Determine the [X, Y] coordinate at the center of the cell enclosing the given text.  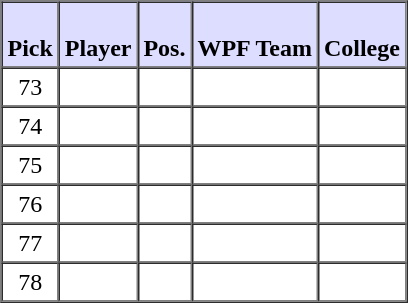
Player [98, 35]
WPF Team [254, 35]
College [362, 35]
73 [30, 88]
76 [30, 204]
77 [30, 244]
78 [30, 282]
Pos. [164, 35]
Pick [30, 35]
75 [30, 166]
74 [30, 126]
